Identify which cell holds the provided text, then report its [x, y] central coordinate. 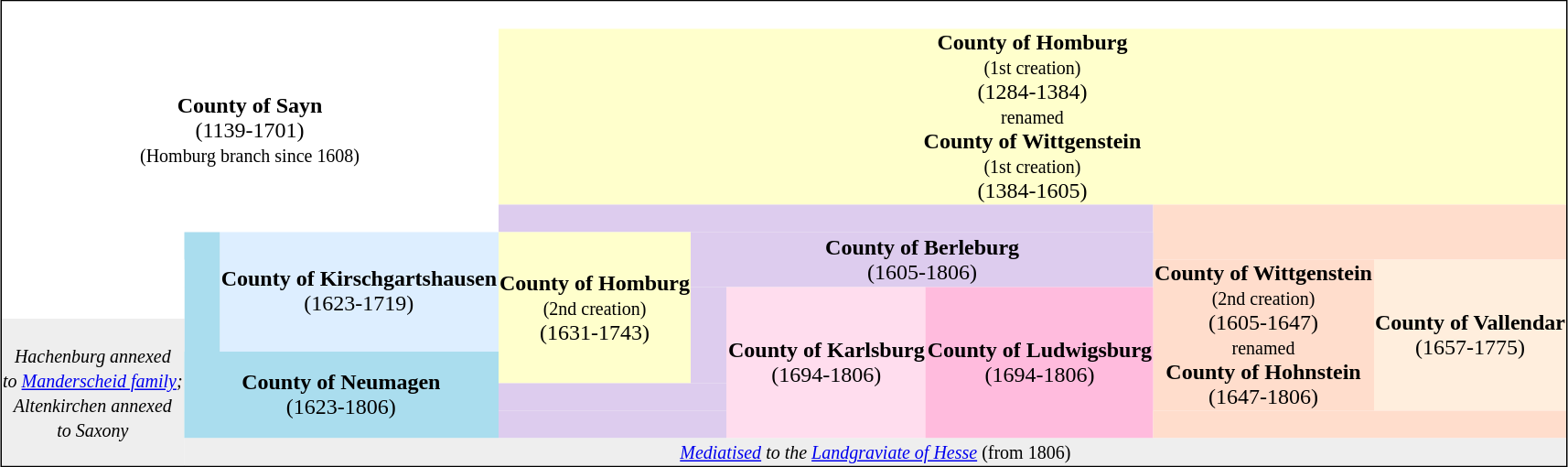
County of Sayn(1139-1701)(Homburg branch since 1608) [251, 131]
County of Berleburg(1605-1806) [922, 260]
County of Neumagen(1623-1806) [340, 394]
County of Homburg(2nd creation)(1631-1743) [595, 308]
County of Vallendar(1657-1775) [1469, 335]
Mediatised to the Landgraviate of Hesse (from 1806) [875, 451]
Hachenburg annexedto Manderscheid family;Altenkirchen annexedto Saxony [93, 392]
County of Homburg(1st creation)(1284-1384)renamedCounty of Wittgenstein(1st creation)(1384-1605) [1032, 117]
County of Karlsburg(1694-1806) [827, 363]
County of Wittgenstein(2nd creation)(1605-1647)renamedCounty of Hohnstein(1647-1806) [1264, 335]
County of Ludwigsburg(1694-1806) [1039, 363]
County of Kirschgartshausen(1623-1719) [359, 292]
